Scan for the cell matching the given text and deliver its [X, Y] coordinate at center. 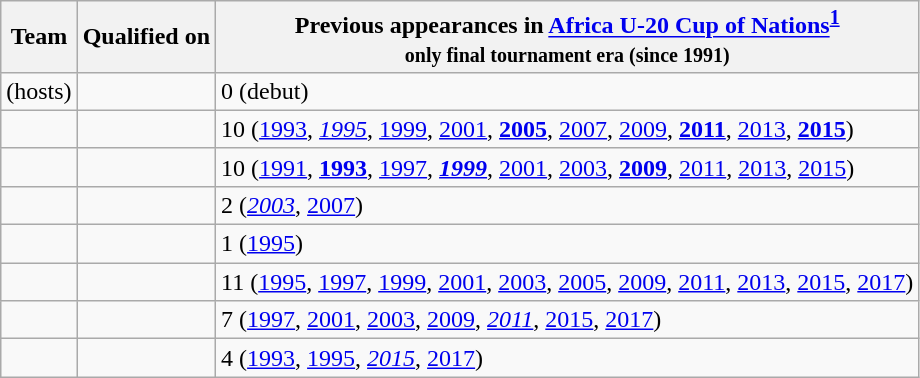
1 (1995) [568, 244]
11 (1995, 1997, 1999, 2001, 2003, 2005, 2009, 2011, 2013, 2015, 2017) [568, 282]
(hosts) [39, 91]
10 (1991, 1993, 1997, 1999, 2001, 2003, 2009, 2011, 2013, 2015) [568, 167]
4 (1993, 1995, 2015, 2017) [568, 358]
2 (2003, 2007) [568, 205]
Previous appearances in Africa U-20 Cup of Nations1only final tournament era (since 1991) [568, 37]
0 (debut) [568, 91]
Team [39, 37]
10 (1993, 1995, 1999, 2001, 2005, 2007, 2009, 2011, 2013, 2015) [568, 129]
Qualified on [146, 37]
7 (1997, 2001, 2003, 2009, 2011, 2015, 2017) [568, 320]
